Scan for the cell matching the given text and deliver its (x, y) coordinate at center. 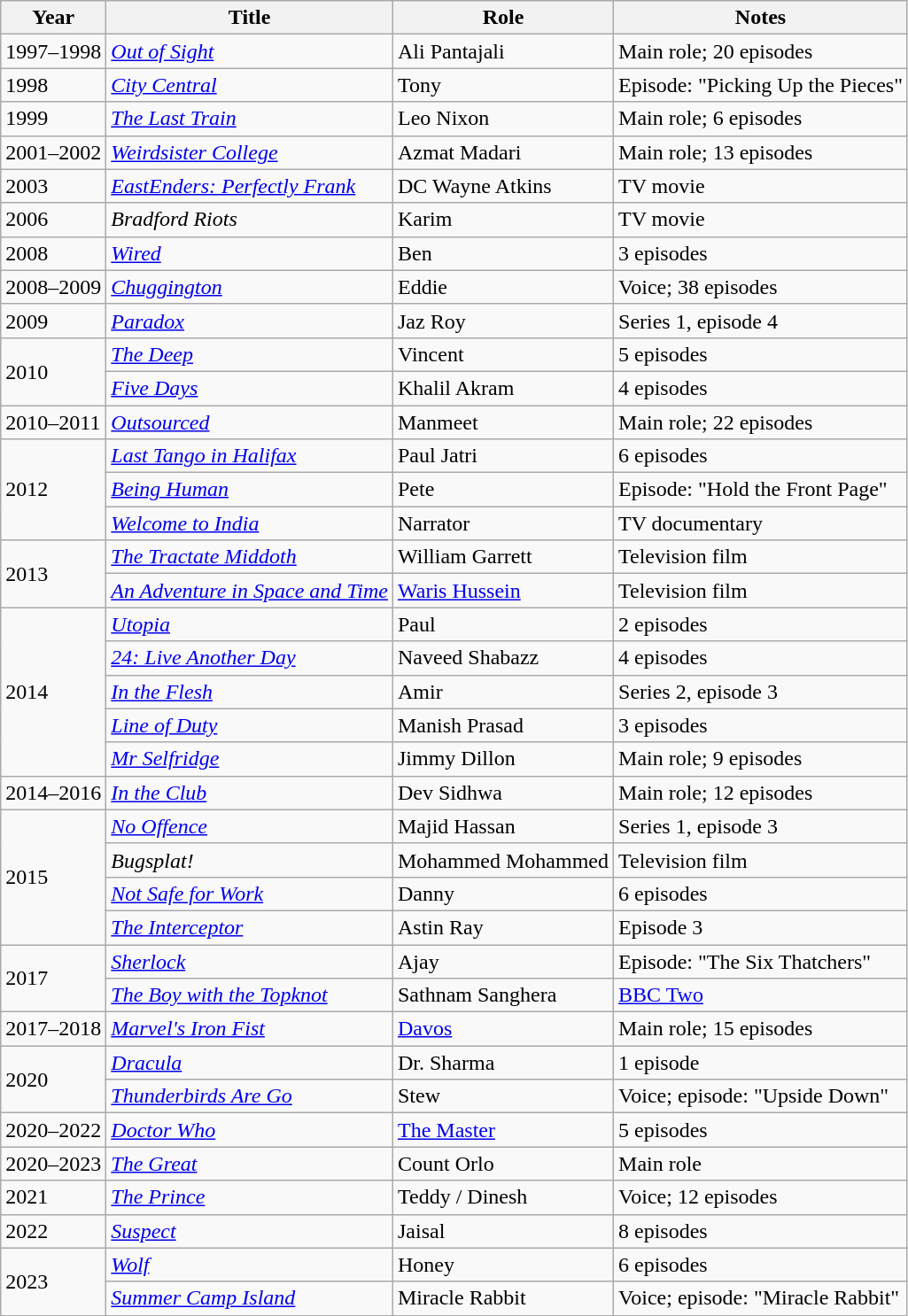
The Prince (250, 1197)
Main role; 20 episodes (761, 51)
Voice; 12 episodes (761, 1197)
The Deep (250, 354)
Episode: "Picking Up the Pieces" (761, 85)
The Tractate Middoth (250, 557)
Mr Selfridge (250, 759)
Sherlock (250, 961)
Azmat Madari (503, 152)
2010–2011 (53, 422)
Karim (503, 220)
Honey (503, 1265)
No Offence (250, 826)
2008–2009 (53, 287)
Ben (503, 253)
Year (53, 18)
Jaisal (503, 1231)
Not Safe for Work (250, 894)
Paul Jatri (503, 456)
In the Club (250, 793)
Wolf (250, 1265)
Paradox (250, 321)
Suspect (250, 1231)
2017–2018 (53, 1029)
2006 (53, 220)
Miracle Rabbit (503, 1298)
Bugsplat! (250, 860)
The Master (503, 1130)
2003 (53, 186)
Role (503, 18)
Danny (503, 894)
Naveed Shabazz (503, 658)
Doctor Who (250, 1130)
Teddy / Dinesh (503, 1197)
Chuggington (250, 287)
Main role; 22 episodes (761, 422)
The Interceptor (250, 927)
Ajay (503, 961)
The Boy with the Topknot (250, 995)
Episode 3 (761, 927)
2001–2002 (53, 152)
8 episodes (761, 1231)
Marvel's Iron Fist (250, 1029)
Ali Pantajali (503, 51)
1 episode (761, 1063)
1998 (53, 85)
An Adventure in Space and Time (250, 591)
Vincent (503, 354)
2014–2016 (53, 793)
Main role; 15 episodes (761, 1029)
Last Tango in Halifax (250, 456)
2012 (53, 490)
Count Orlo (503, 1164)
Series 1, episode 3 (761, 826)
2 episodes (761, 624)
2021 (53, 1197)
Episode: "The Six Thatchers" (761, 961)
Wired (250, 253)
Series 1, episode 4 (761, 321)
BBC Two (761, 995)
Out of Sight (250, 51)
Main role (761, 1164)
2017 (53, 978)
The Great (250, 1164)
Voice; episode: "Upside Down" (761, 1096)
Khalil Akram (503, 388)
William Garrett (503, 557)
Dracula (250, 1063)
EastEnders: Perfectly Frank (250, 186)
2023 (53, 1281)
Manish Prasad (503, 725)
Astin Ray (503, 927)
2014 (53, 692)
Pete (503, 490)
2022 (53, 1231)
Stew (503, 1096)
2020–2023 (53, 1164)
1999 (53, 119)
In the Flesh (250, 692)
City Central (250, 85)
2008 (53, 253)
1997–1998 (53, 51)
Main role; 13 episodes (761, 152)
Series 2, episode 3 (761, 692)
Summer Camp Island (250, 1298)
2020 (53, 1080)
Being Human (250, 490)
Voice; episode: "Miracle Rabbit" (761, 1298)
Eddie (503, 287)
2013 (53, 574)
Line of Duty (250, 725)
Main role; 9 episodes (761, 759)
Tony (503, 85)
Leo Nixon (503, 119)
Jimmy Dillon (503, 759)
Jaz Roy (503, 321)
Five Days (250, 388)
Mohammed Mohammed (503, 860)
The Last Train (250, 119)
Thunderbirds Are Go (250, 1096)
DC Wayne Atkins (503, 186)
Manmeet (503, 422)
Episode: "Hold the Front Page" (761, 490)
Sathnam Sanghera (503, 995)
24: Live Another Day (250, 658)
Weirdsister College (250, 152)
Amir (503, 692)
Dev Sidhwa (503, 793)
TV documentary (761, 523)
Narrator (503, 523)
Outsourced (250, 422)
Main role; 12 episodes (761, 793)
Waris Hussein (503, 591)
Title (250, 18)
2015 (53, 877)
Voice; 38 episodes (761, 287)
Majid Hassan (503, 826)
Dr. Sharma (503, 1063)
Bradford Riots (250, 220)
2010 (53, 371)
Utopia (250, 624)
Paul (503, 624)
2009 (53, 321)
Main role; 6 episodes (761, 119)
Davos (503, 1029)
2020–2022 (53, 1130)
Welcome to India (250, 523)
Notes (761, 18)
